Search for the cell housing the specified text and yield its [x, y] center coordinate. 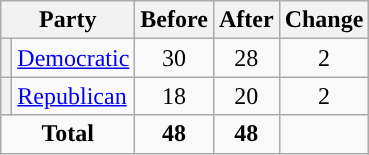
After [246, 20]
Change [324, 20]
28 [246, 58]
Total [68, 134]
Democratic [74, 58]
Republican [74, 96]
18 [174, 96]
Before [174, 20]
Party [68, 20]
30 [174, 58]
20 [246, 96]
